Extract the [x, y] coordinate from the center of the cell holding the provided text.  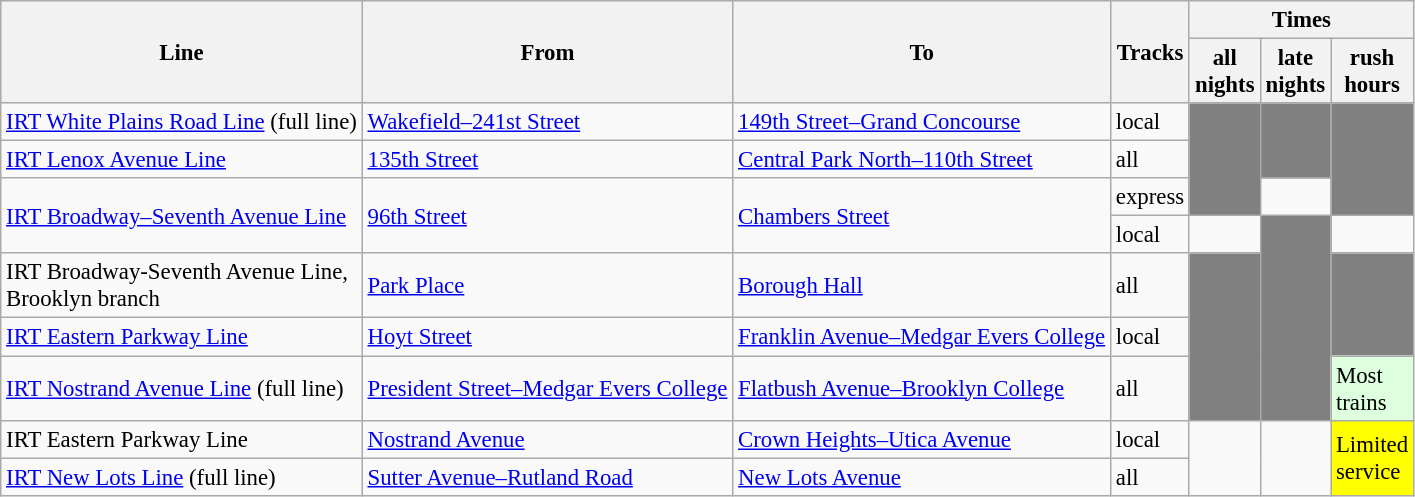
Nostrand Avenue [548, 439]
To [922, 52]
Times [1301, 20]
all nights [1224, 72]
135th Street [548, 160]
Tracks [1150, 52]
IRT White Plains Road Line (full line) [182, 122]
late nights [1296, 72]
IRT Broadway-Seventh Avenue Line,Brooklyn branch [182, 286]
96th Street [548, 216]
IRT Nostrand Avenue Line (full line) [182, 388]
Sutter Avenue–Rutland Road [548, 477]
IRT New Lots Line (full line) [182, 477]
President Street–Medgar Evers College [548, 388]
Borough Hall [922, 286]
Flatbush Avenue–Brooklyn College [922, 388]
Wakefield–241st Street [548, 122]
Limited service [1372, 458]
New Lots Avenue [922, 477]
Franklin Avenue–Medgar Evers College [922, 337]
Hoyt Street [548, 337]
rush hours [1372, 72]
149th Street–Grand Concourse [922, 122]
From [548, 52]
Chambers Street [922, 216]
Line [182, 52]
Park Place [548, 286]
IRT Broadway–Seventh Avenue Line [182, 216]
express [1150, 197]
IRT Lenox Avenue Line [182, 160]
Central Park North–110th Street [922, 160]
Most trains [1372, 388]
Crown Heights–Utica Avenue [922, 439]
